Scan for the cell matching the given text and deliver its (X, Y) coordinate at center. 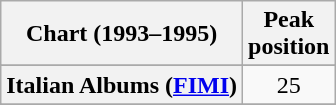
Chart (1993–1995) (122, 34)
Peakposition (289, 34)
Italian Albums (FIMI) (122, 85)
25 (289, 85)
